Provide the (x, y) coordinate of the cell's center where the given text is located.  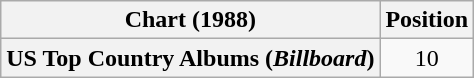
Chart (1988) (190, 20)
10 (427, 58)
Position (427, 20)
US Top Country Albums (Billboard) (190, 58)
